Identify which cell holds the provided text, then report its [X, Y] central coordinate. 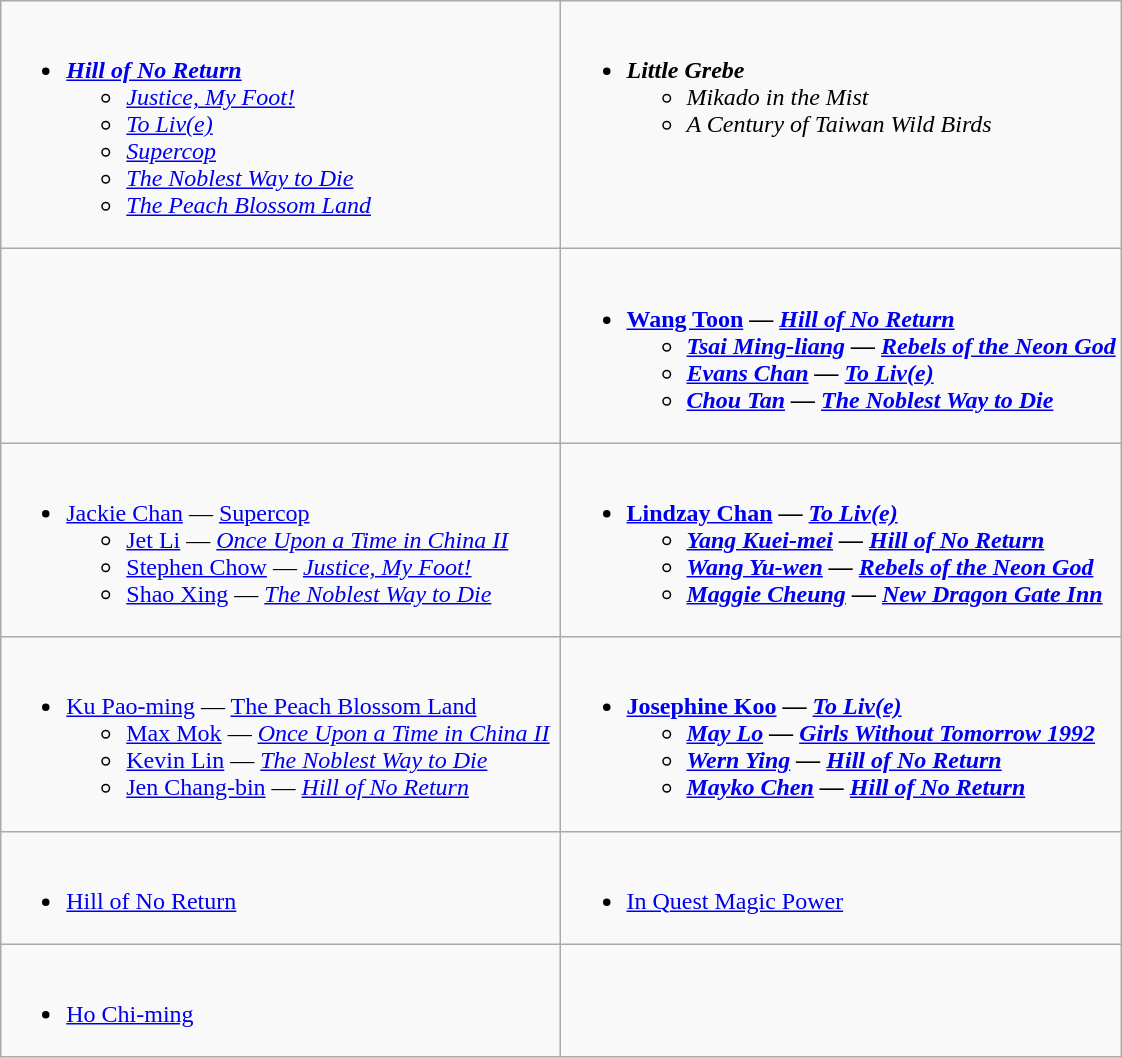
Ku Pao-ming — The Peach Blossom LandMax Mok — Once Upon a Time in China IIKevin Lin — The Noblest Way to DieJen Chang-bin — Hill of No Return [281, 734]
Lindzay Chan — To Liv(e)Yang Kuei-mei — Hill of No ReturnWang Yu-wen — Rebels of the Neon GodMaggie Cheung — New Dragon Gate Inn [841, 540]
Josephine Koo — To Liv(e)May Lo — Girls Without Tomorrow 1992Wern Ying — Hill of No ReturnMayko Chen — Hill of No Return [841, 734]
Little GrebeMikado in the MistA Century of Taiwan Wild Birds [841, 125]
Hill of No Return [281, 888]
Jackie Chan — SupercopJet Li — Once Upon a Time in China IIStephen Chow — Justice, My Foot!Shao Xing — The Noblest Way to Die [281, 540]
In Quest Magic Power [841, 888]
Ho Chi-ming [281, 1000]
Hill of No ReturnJustice, My Foot!To Liv(e)SupercopThe Noblest Way to DieThe Peach Blossom Land [281, 125]
Wang Toon — Hill of No ReturnTsai Ming-liang — Rebels of the Neon GodEvans Chan — To Liv(e)Chou Tan — The Noblest Way to Die [841, 346]
